Find where the given text appears and provide that cell's center as (x, y) coordinate. 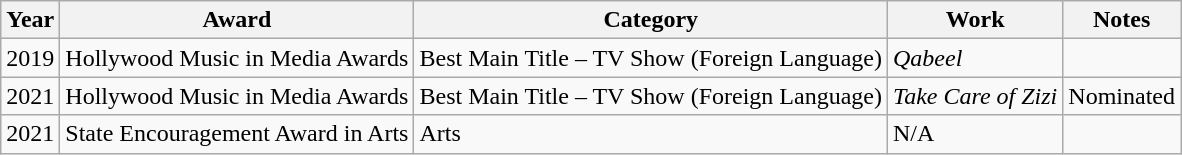
Year (30, 20)
Qabeel (974, 58)
Work (974, 20)
Take Care of Zizi (974, 96)
Nominated (1122, 96)
State Encouragement Award in Arts (237, 134)
2019 (30, 58)
N/A (974, 134)
Award (237, 20)
Notes (1122, 20)
Arts (651, 134)
Category (651, 20)
